Return (x, y) of the center of cell containing provided text 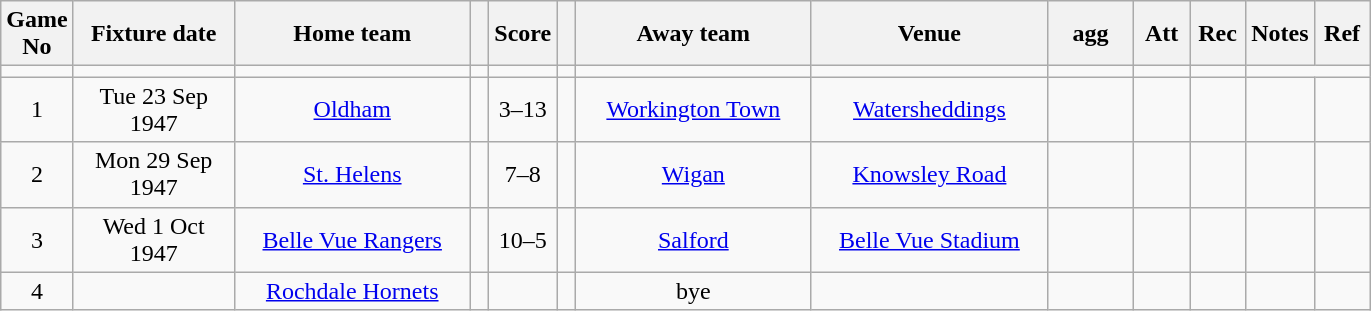
Home team (352, 34)
3–13 (523, 110)
Salford (693, 240)
Belle Vue Rangers (352, 240)
Knowsley Road (929, 174)
Tue 23 Sep 1947 (154, 110)
3 (37, 240)
Score (523, 34)
Mon 29 Sep 1947 (154, 174)
2 (37, 174)
7–8 (523, 174)
Wed 1 Oct 1947 (154, 240)
Att (1162, 34)
Ref (1342, 34)
Fixture date (154, 34)
Rec (1218, 34)
Oldham (352, 110)
Wigan (693, 174)
Game No (37, 34)
Workington Town (693, 110)
bye (693, 291)
agg (1090, 34)
Rochdale Hornets (352, 291)
Away team (693, 34)
Notes (1280, 34)
1 (37, 110)
St. Helens (352, 174)
10–5 (523, 240)
Venue (929, 34)
Belle Vue Stadium (929, 240)
Watersheddings (929, 110)
4 (37, 291)
